Return the [X, Y] coordinate for the center point of the cell that contains the specified text.  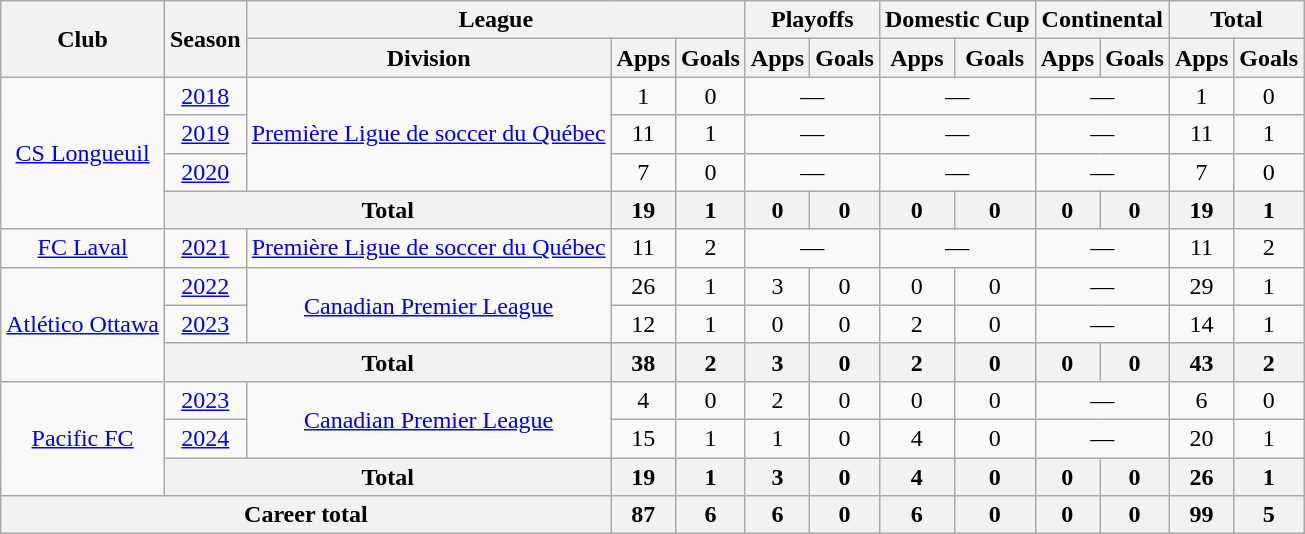
20 [1201, 438]
Atlético Ottawa [83, 324]
15 [643, 438]
Continental [1102, 20]
14 [1201, 324]
Season [205, 39]
29 [1201, 286]
Domestic Cup [957, 20]
2024 [205, 438]
2022 [205, 286]
Division [428, 58]
12 [643, 324]
87 [643, 515]
2019 [205, 134]
5 [1269, 515]
2020 [205, 172]
2018 [205, 96]
2021 [205, 248]
Playoffs [812, 20]
League [496, 20]
Club [83, 39]
FC Laval [83, 248]
Pacific FC [83, 438]
Career total [306, 515]
43 [1201, 362]
99 [1201, 515]
CS Longueuil [83, 153]
38 [643, 362]
